Identify which cell holds the provided text, then report its [x, y] central coordinate. 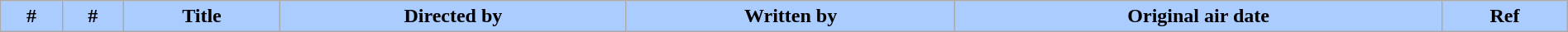
Title [202, 16]
Written by [791, 16]
Directed by [453, 16]
Ref [1505, 16]
Original air date [1199, 16]
